Pinpoint the cell where the given text exists, returning its (X, Y) midpoint coordinate. 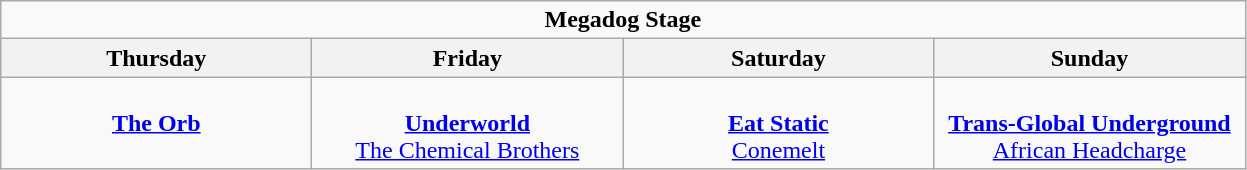
Eat Static Conemelt (778, 123)
Megadog Stage (623, 20)
Trans-Global Underground African Headcharge (1090, 123)
Underworld The Chemical Brothers (468, 123)
Thursday (156, 58)
Friday (468, 58)
Sunday (1090, 58)
Saturday (778, 58)
The Orb (156, 123)
